Return (X, Y) of the center of cell containing provided text 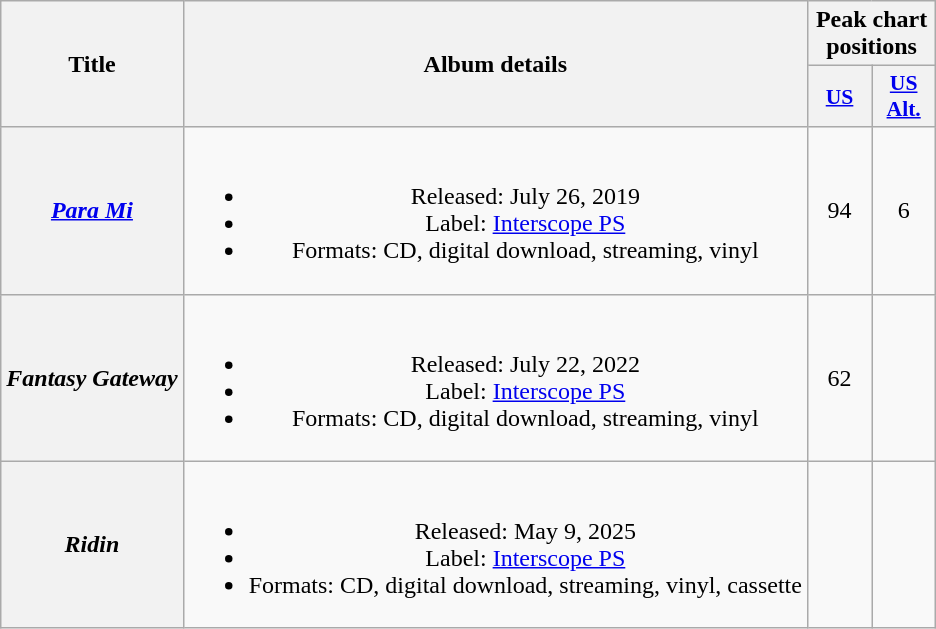
Ridin (92, 544)
Para Mi (92, 210)
62 (839, 378)
Released: May 9, 2025Label: Interscope PSFormats: CD, digital download, streaming, vinyl, cassette (495, 544)
Title (92, 64)
USAlt. (904, 96)
US (839, 96)
Peak chart positions (871, 34)
6 (904, 210)
Album details (495, 64)
Fantasy Gateway (92, 378)
Released: July 22, 2022Label: Interscope PSFormats: CD, digital download, streaming, vinyl (495, 378)
Released: July 26, 2019Label: Interscope PSFormats: CD, digital download, streaming, vinyl (495, 210)
94 (839, 210)
